Output the (x, y) coordinate of the center of the cell containing the given text.  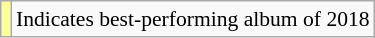
Indicates best-performing album of 2018 (193, 19)
